Search for the cell housing the specified text and yield its [x, y] center coordinate. 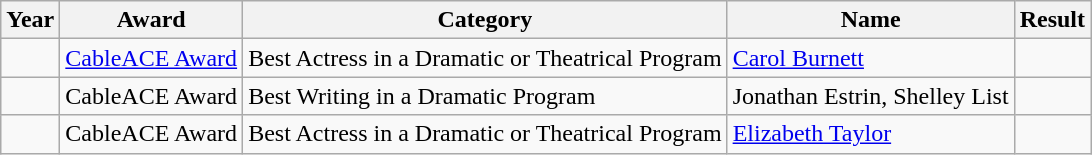
Result [1052, 20]
Carol Burnett [870, 58]
Jonathan Estrin, Shelley List [870, 96]
Best Writing in a Dramatic Program [485, 96]
Elizabeth Taylor [870, 134]
Category [485, 20]
Award [152, 20]
Name [870, 20]
Year [30, 20]
